Extract the (X, Y) coordinate from the center of the cell holding the provided text.  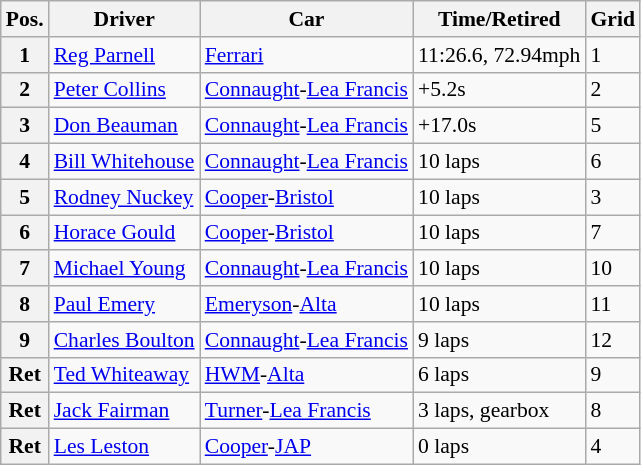
Reg Parnell (124, 55)
Peter Collins (124, 90)
Don Beauman (124, 126)
Bill Whitehouse (124, 162)
Cooper-JAP (306, 447)
Time/Retired (499, 19)
Horace Gould (124, 233)
11:26.6, 72.94mph (499, 55)
Paul Emery (124, 304)
Turner-Lea Francis (306, 411)
Michael Young (124, 269)
3 laps, gearbox (499, 411)
+5.2s (499, 90)
Emeryson-Alta (306, 304)
Driver (124, 19)
10 (612, 269)
+17.0s (499, 126)
Car (306, 19)
Ted Whiteaway (124, 375)
12 (612, 340)
6 laps (499, 375)
HWM-Alta (306, 375)
Grid (612, 19)
Jack Fairman (124, 411)
9 laps (499, 340)
Ferrari (306, 55)
0 laps (499, 447)
11 (612, 304)
Charles Boulton (124, 340)
Les Leston (124, 447)
Rodney Nuckey (124, 197)
Pos. (25, 19)
